For the text-containing cell, return its midpoint in (x, y) coordinate format. 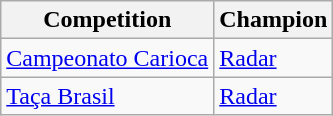
Taça Brasil (108, 96)
Competition (108, 20)
Champion (274, 20)
Campeonato Carioca (108, 58)
